Provide the [x, y] coordinate of the cell's center where the given text is located.  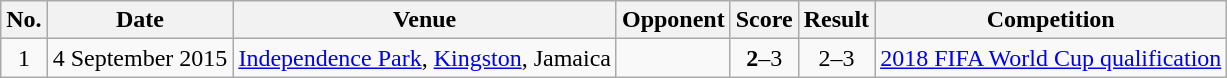
Score [764, 20]
Result [836, 20]
1 [24, 58]
Independence Park, Kingston, Jamaica [425, 58]
Opponent [673, 20]
No. [24, 20]
Venue [425, 20]
4 September 2015 [140, 58]
Date [140, 20]
Competition [1051, 20]
2018 FIFA World Cup qualification [1051, 58]
